Detect which cell encompasses the target text, then output its [X, Y] center coordinate. 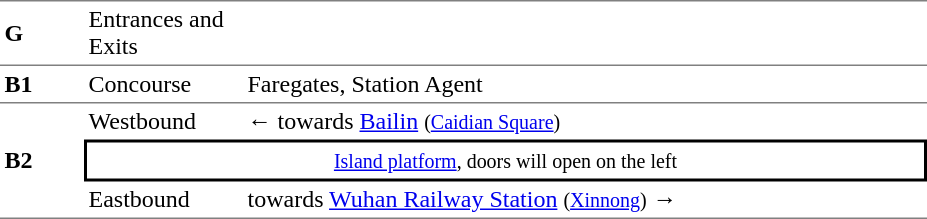
Faregates, Station Agent [585, 83]
B1 [42, 83]
B2 [42, 160]
Concourse [164, 83]
G [42, 32]
← towards Bailin (Caidian Square) [585, 121]
Island platform, doors will open on the left [506, 161]
Entrances and Exits [164, 32]
Westbound [164, 121]
